Provide the [x, y] coordinate of the cell's center where the given text is located.  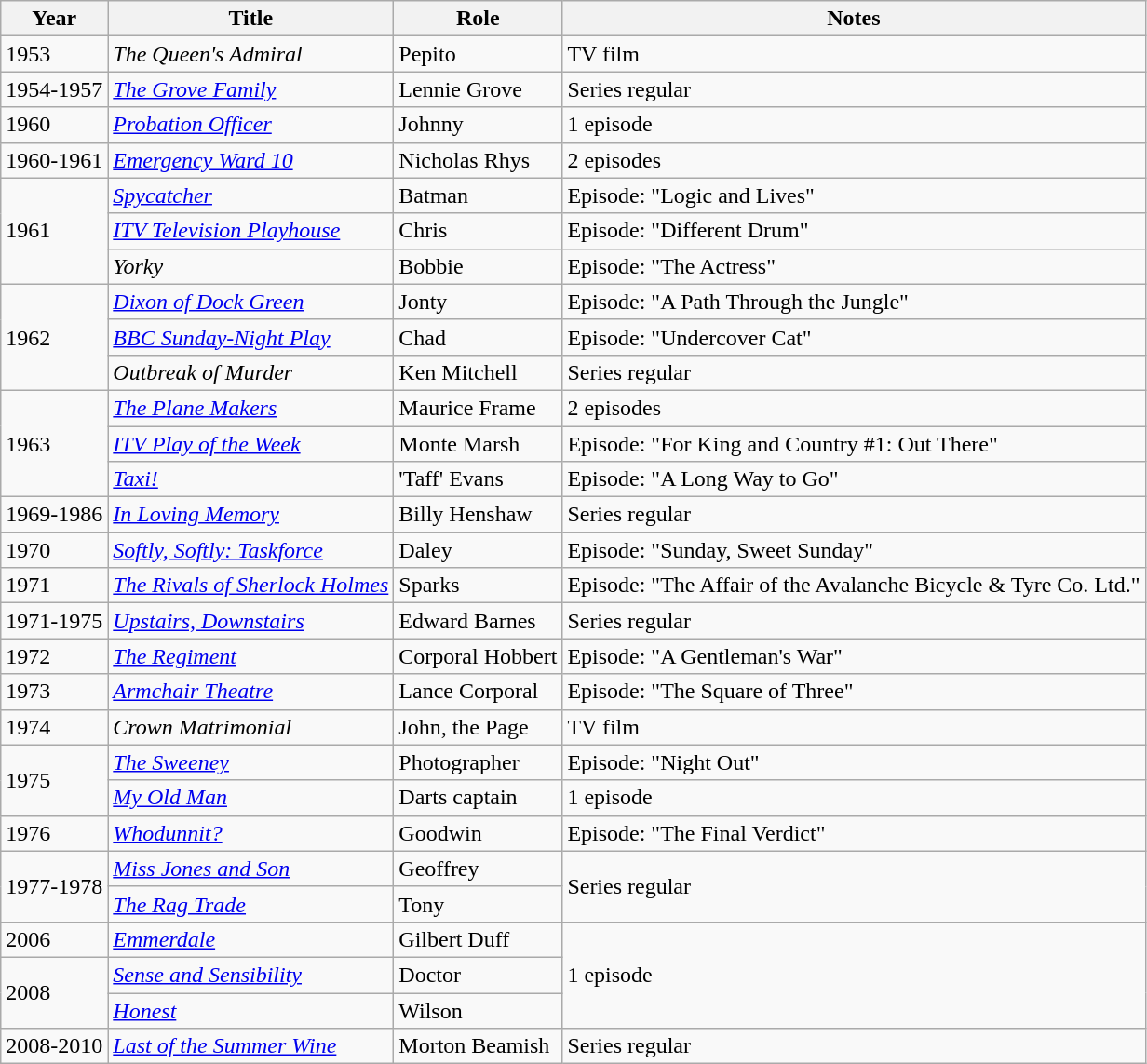
Goodwin [479, 833]
'Taff' Evans [479, 479]
Lennie Grove [479, 89]
Episode: "A Path Through the Jungle" [854, 302]
My Old Man [251, 798]
2006 [54, 939]
1962 [54, 337]
Ken Mitchell [479, 372]
Role [479, 19]
John, the Page [479, 727]
Spycatcher [251, 195]
1960 [54, 125]
The Sweeney [251, 762]
Episode: "Night Out" [854, 762]
Episode: "Logic and Lives" [854, 195]
1971-1975 [54, 621]
Sense and Sensibility [251, 975]
Bobbie [479, 266]
Maurice Frame [479, 408]
1970 [54, 550]
Crown Matrimonial [251, 727]
Chad [479, 337]
Last of the Summer Wine [251, 1046]
In Loving Memory [251, 515]
Morton Beamish [479, 1046]
Nicholas Rhys [479, 160]
Doctor [479, 975]
Notes [854, 19]
Billy Henshaw [479, 515]
The Rivals of Sherlock Holmes [251, 586]
2008 [54, 992]
1976 [54, 833]
Emergency Ward 10 [251, 160]
Episode: "For King and Country #1: Out There" [854, 444]
The Queen's Admiral [251, 54]
Lance Corporal [479, 692]
1953 [54, 54]
Upstairs, Downstairs [251, 621]
Armchair Theatre [251, 692]
Emmerdale [251, 939]
Taxi! [251, 479]
1963 [54, 443]
Episode: "A Long Way to Go" [854, 479]
1960-1961 [54, 160]
Episode: "Different Drum" [854, 231]
1973 [54, 692]
Sparks [479, 586]
Geoffrey [479, 869]
Photographer [479, 762]
2008-2010 [54, 1046]
Yorky [251, 266]
Episode: "A Gentleman's War" [854, 656]
Episode: "The Square of Three" [854, 692]
Episode: "Undercover Cat" [854, 337]
Year [54, 19]
Chris [479, 231]
Honest [251, 1010]
Edward Barnes [479, 621]
Darts captain [479, 798]
1969-1986 [54, 515]
Batman [479, 195]
ITV Play of the Week [251, 444]
The Grove Family [251, 89]
Corporal Hobbert [479, 656]
Dixon of Dock Green [251, 302]
Title [251, 19]
1975 [54, 780]
Tony [479, 904]
1961 [54, 231]
Daley [479, 550]
1954-1957 [54, 89]
Gilbert Duff [479, 939]
Episode: "The Actress" [854, 266]
1971 [54, 586]
Pepito [479, 54]
Wilson [479, 1010]
1972 [54, 656]
BBC Sunday-Night Play [251, 337]
1974 [54, 727]
Miss Jones and Son [251, 869]
1977-1978 [54, 886]
Outbreak of Murder [251, 372]
Monte Marsh [479, 444]
Episode: "The Affair of the Avalanche Bicycle & Tyre Co. Ltd." [854, 586]
Softly, Softly: Taskforce [251, 550]
Episode: "The Final Verdict" [854, 833]
Johnny [479, 125]
The Rag Trade [251, 904]
Episode: "Sunday, Sweet Sunday" [854, 550]
ITV Television Playhouse [251, 231]
Whodunnit? [251, 833]
Jonty [479, 302]
Probation Officer [251, 125]
The Plane Makers [251, 408]
The Regiment [251, 656]
